Extract the (X, Y) coordinate from the center of the cell holding the provided text.  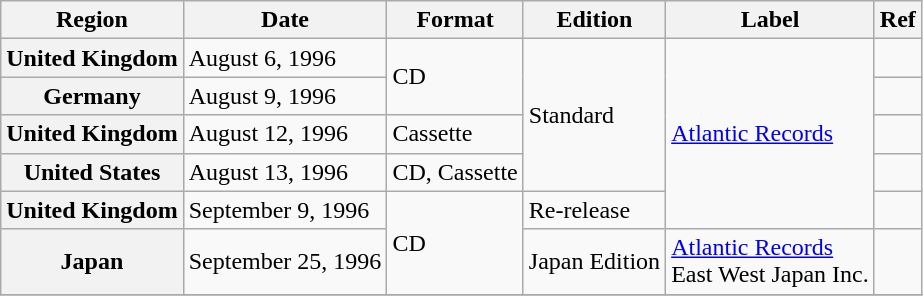
August 13, 1996 (285, 172)
Region (92, 20)
Format (455, 20)
Ref (898, 20)
Japan (92, 262)
September 9, 1996 (285, 210)
September 25, 1996 (285, 262)
CD, Cassette (455, 172)
August 12, 1996 (285, 134)
Japan Edition (594, 262)
United States (92, 172)
Standard (594, 115)
Date (285, 20)
August 9, 1996 (285, 96)
Atlantic Records East West Japan Inc. (770, 262)
Label (770, 20)
Edition (594, 20)
Cassette (455, 134)
Germany (92, 96)
Re-release (594, 210)
August 6, 1996 (285, 58)
Atlantic Records (770, 134)
